Scan for the cell matching the given text and deliver its [x, y] coordinate at center. 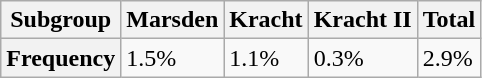
1.1% [266, 58]
0.3% [362, 58]
1.5% [172, 58]
Total [449, 20]
2.9% [449, 58]
Marsden [172, 20]
Kracht [266, 20]
Subgroup [61, 20]
Frequency [61, 58]
Kracht II [362, 20]
